Search for the cell housing the specified text and yield its [X, Y] center coordinate. 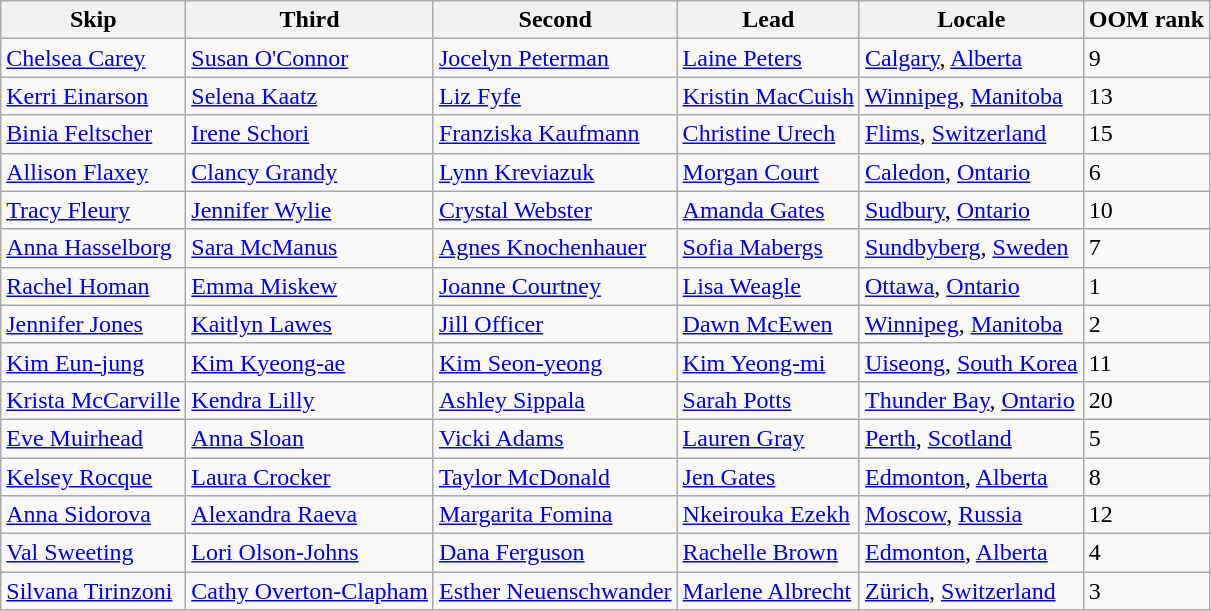
Eve Muirhead [94, 438]
Val Sweeting [94, 553]
Vicki Adams [555, 438]
Nkeirouka Ezekh [768, 515]
Lauren Gray [768, 438]
Laine Peters [768, 58]
Rachelle Brown [768, 553]
15 [1146, 134]
Allison Flaxey [94, 172]
Margarita Fomina [555, 515]
Kim Yeong-mi [768, 362]
Sudbury, Ontario [971, 210]
4 [1146, 553]
Taylor McDonald [555, 477]
Binia Feltscher [94, 134]
Jen Gates [768, 477]
Kendra Lilly [310, 400]
Zürich, Switzerland [971, 591]
Rachel Homan [94, 286]
2 [1146, 324]
Moscow, Russia [971, 515]
12 [1146, 515]
Lead [768, 20]
Jocelyn Peterman [555, 58]
3 [1146, 591]
Amanda Gates [768, 210]
1 [1146, 286]
Third [310, 20]
Uiseong, South Korea [971, 362]
11 [1146, 362]
Silvana Tirinzoni [94, 591]
Skip [94, 20]
Sofia Mabergs [768, 248]
Alexandra Raeva [310, 515]
13 [1146, 96]
Lori Olson-Johns [310, 553]
Selena Kaatz [310, 96]
Perth, Scotland [971, 438]
Lisa Weagle [768, 286]
Irene Schori [310, 134]
Cathy Overton-Clapham [310, 591]
Franziska Kaufmann [555, 134]
Joanne Courtney [555, 286]
Locale [971, 20]
5 [1146, 438]
Thunder Bay, Ontario [971, 400]
Second [555, 20]
Jennifer Wylie [310, 210]
Calgary, Alberta [971, 58]
20 [1146, 400]
Kim Eun-jung [94, 362]
Lynn Kreviazuk [555, 172]
Anna Sloan [310, 438]
Dana Ferguson [555, 553]
Sarah Potts [768, 400]
Sara McManus [310, 248]
Crystal Webster [555, 210]
6 [1146, 172]
Liz Fyfe [555, 96]
Kerri Einarson [94, 96]
Anna Sidorova [94, 515]
Clancy Grandy [310, 172]
Kim Kyeong-ae [310, 362]
Agnes Knochenhauer [555, 248]
Flims, Switzerland [971, 134]
10 [1146, 210]
Kaitlyn Lawes [310, 324]
OOM rank [1146, 20]
Dawn McEwen [768, 324]
Caledon, Ontario [971, 172]
Laura Crocker [310, 477]
Ashley Sippala [555, 400]
Kim Seon-yeong [555, 362]
Anna Hasselborg [94, 248]
Kristin MacCuish [768, 96]
Emma Miskew [310, 286]
Tracy Fleury [94, 210]
Jill Officer [555, 324]
Marlene Albrecht [768, 591]
Susan O'Connor [310, 58]
Morgan Court [768, 172]
8 [1146, 477]
Jennifer Jones [94, 324]
Christine Urech [768, 134]
Sundbyberg, Sweden [971, 248]
9 [1146, 58]
Krista McCarville [94, 400]
Ottawa, Ontario [971, 286]
7 [1146, 248]
Esther Neuenschwander [555, 591]
Chelsea Carey [94, 58]
Kelsey Rocque [94, 477]
